Pinpoint the cell where the given text exists, returning its [x, y] midpoint coordinate. 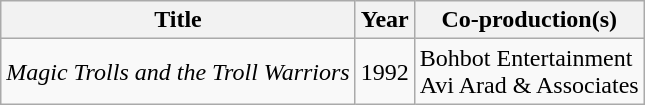
Year [384, 20]
Bohbot EntertainmentAvi Arad & Associates [529, 72]
1992 [384, 72]
Title [178, 20]
Co-production(s) [529, 20]
Magic Trolls and the Troll Warriors [178, 72]
